Provide the (X, Y) coordinate of the cell's center where the given text is located.  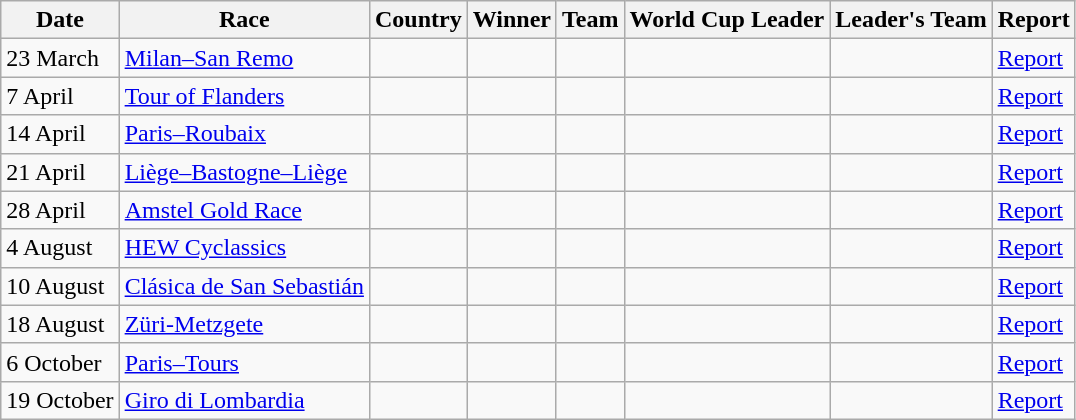
Paris–Roubaix (244, 134)
HEW Cyclassics (244, 248)
Race (244, 20)
Country (418, 20)
7 April (60, 96)
Date (60, 20)
Winner (512, 20)
Team (590, 20)
Clásica de San Sebastián (244, 286)
19 October (60, 400)
6 October (60, 362)
Züri-Metzgete (244, 324)
21 April (60, 172)
23 March (60, 58)
4 August (60, 248)
14 April (60, 134)
10 August (60, 286)
Tour of Flanders (244, 96)
Paris–Tours (244, 362)
Giro di Lombardia (244, 400)
World Cup Leader (727, 20)
Milan–San Remo (244, 58)
28 April (60, 210)
18 August (60, 324)
Liège–Bastogne–Liège (244, 172)
Leader's Team (911, 20)
Amstel Gold Race (244, 210)
